Provide the [X, Y] coordinate of the cell's center where the given text is located.  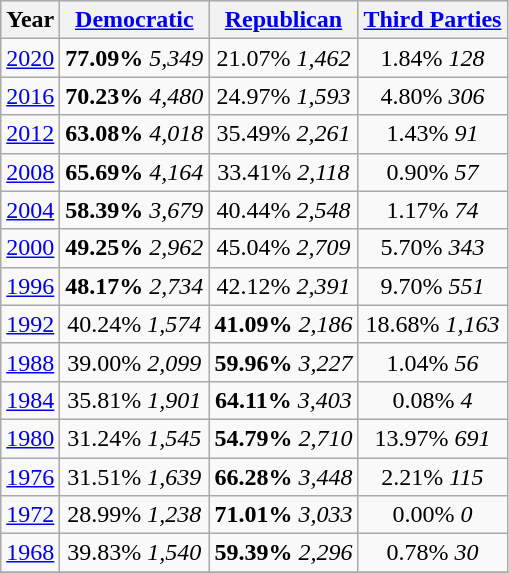
59.96% 3,227 [284, 362]
9.70% 551 [432, 286]
1.84% 128 [432, 58]
1968 [30, 553]
Republican [284, 20]
71.01% 3,033 [284, 515]
2004 [30, 210]
0.00% 0 [432, 515]
58.39% 3,679 [134, 210]
77.09% 5,349 [134, 58]
45.04% 2,709 [284, 248]
1.43% 91 [432, 134]
1992 [30, 324]
2020 [30, 58]
1972 [30, 515]
66.28% 3,448 [284, 477]
54.79% 2,710 [284, 438]
1980 [30, 438]
31.24% 1,545 [134, 438]
39.83% 1,540 [134, 553]
1976 [30, 477]
4.80% 306 [432, 96]
Democratic [134, 20]
2.21% 115 [432, 477]
40.24% 1,574 [134, 324]
24.97% 1,593 [284, 96]
28.99% 1,238 [134, 515]
35.81% 1,901 [134, 400]
18.68% 1,163 [432, 324]
0.90% 57 [432, 172]
65.69% 4,164 [134, 172]
Third Parties [432, 20]
33.41% 2,118 [284, 172]
48.17% 2,734 [134, 286]
64.11% 3,403 [284, 400]
31.51% 1,639 [134, 477]
1.04% 56 [432, 362]
5.70% 343 [432, 248]
2016 [30, 96]
1984 [30, 400]
59.39% 2,296 [284, 553]
1988 [30, 362]
63.08% 4,018 [134, 134]
1.17% 74 [432, 210]
13.97% 691 [432, 438]
0.78% 30 [432, 553]
35.49% 2,261 [284, 134]
2000 [30, 248]
21.07% 1,462 [284, 58]
49.25% 2,962 [134, 248]
2012 [30, 134]
42.12% 2,391 [284, 286]
0.08% 4 [432, 400]
39.00% 2,099 [134, 362]
1996 [30, 286]
40.44% 2,548 [284, 210]
2008 [30, 172]
41.09% 2,186 [284, 324]
Year [30, 20]
70.23% 4,480 [134, 96]
